Scan for the cell matching the given text and deliver its (x, y) coordinate at center. 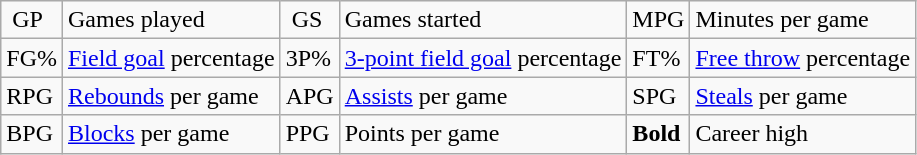
3-point field goal percentage (483, 58)
Blocks per game (171, 134)
3P% (310, 58)
FT% (658, 58)
FG% (32, 58)
SPG (658, 96)
GS (310, 20)
Games played (171, 20)
Free throw percentage (803, 58)
Minutes per game (803, 20)
Games started (483, 20)
APG (310, 96)
Steals per game (803, 96)
Points per game (483, 134)
PPG (310, 134)
MPG (658, 20)
Field goal percentage (171, 58)
Assists per game (483, 96)
RPG (32, 96)
Rebounds per game (171, 96)
BPG (32, 134)
Bold (658, 134)
GP (32, 20)
Career high (803, 134)
